Output the (x, y) coordinate of the center of the cell containing the given text.  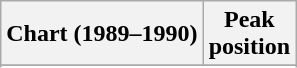
Chart (1989–1990) (102, 34)
Peakposition (249, 34)
